Search for the cell housing the specified text and yield its (x, y) center coordinate. 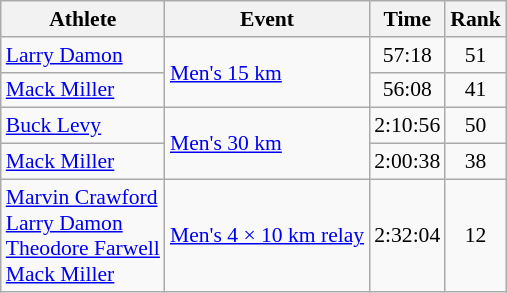
Marvin CrawfordLarry DamonTheodore FarwellMack Miller (83, 235)
2:00:38 (407, 162)
56:08 (407, 90)
Men's 30 km (267, 144)
Rank (476, 19)
Athlete (83, 19)
50 (476, 126)
12 (476, 235)
Men's 15 km (267, 72)
51 (476, 55)
2:32:04 (407, 235)
2:10:56 (407, 126)
57:18 (407, 55)
Event (267, 19)
Time (407, 19)
38 (476, 162)
Larry Damon (83, 55)
Buck Levy (83, 126)
41 (476, 90)
Men's 4 × 10 km relay (267, 235)
